Return the (x, y) coordinate for the center point of the cell that contains the specified text.  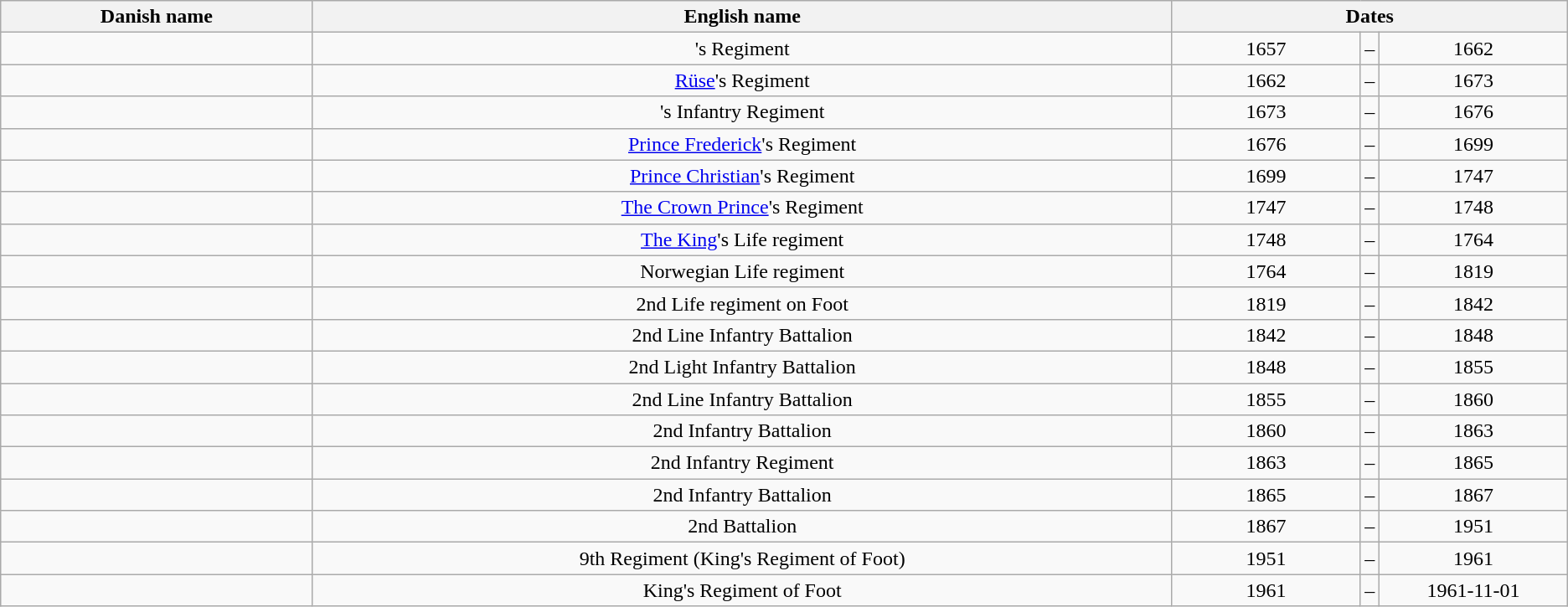
's Infantry Regiment (742, 112)
2nd Battalion (742, 527)
Dates (1369, 17)
Prince Christian's Regiment (742, 176)
Danish name (157, 17)
English name (742, 17)
9th Regiment (King's Regiment of Foot) (742, 558)
The Crown Prince's Regiment (742, 208)
1657 (1266, 49)
2nd Infantry Regiment (742, 463)
The King's Life regiment (742, 239)
's Regiment (742, 49)
Norwegian Life regiment (742, 271)
1961-11-01 (1473, 590)
Prince Frederick's Regiment (742, 144)
2nd Life regiment on Foot (742, 303)
King's Regiment of Foot (742, 590)
Rüse's Regiment (742, 80)
2nd Light Infantry Battalion (742, 367)
